Identify which cell holds the provided text, then report its (x, y) central coordinate. 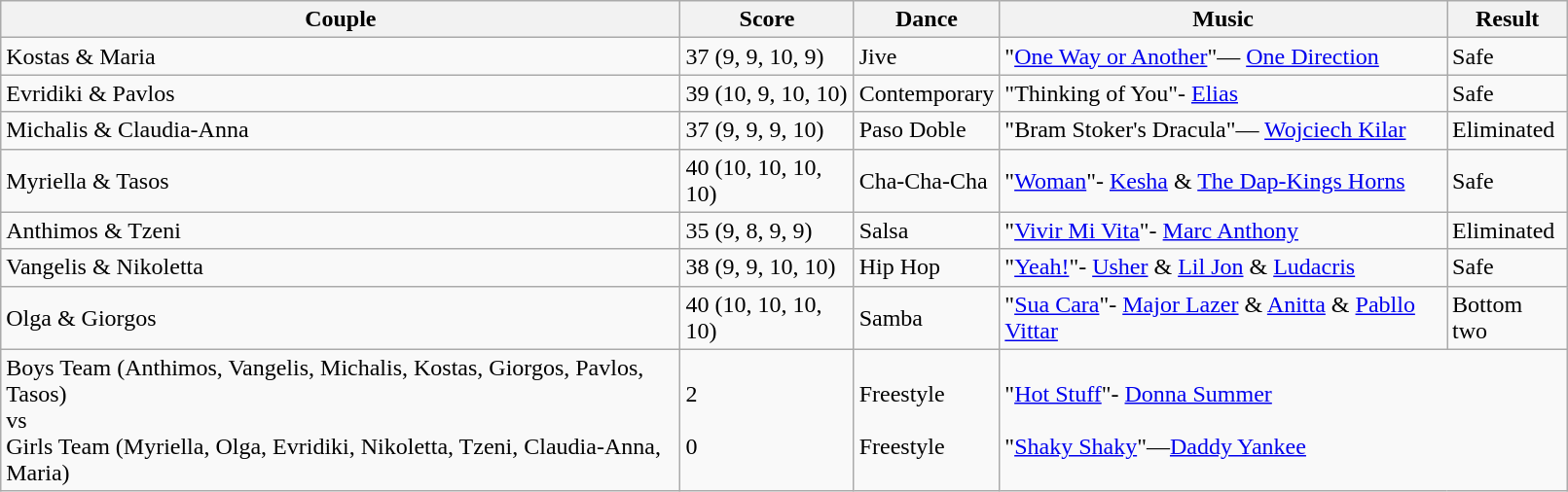
Kostas & Maria (341, 56)
Result (1507, 19)
"Hot Stuff"- Donna Summer"Shaky Shaky"—Daddy Yankee (1284, 420)
Samba (927, 317)
39 (10, 9, 10, 10) (767, 93)
Dance (927, 19)
Jive (927, 56)
20 (767, 420)
Evridiki & Pavlos (341, 93)
Anthimos & Tzeni (341, 230)
"Sua Cara"- Major Lazer & Anitta & Pabllo Vittar (1223, 317)
Vangelis & Nikoletta (341, 267)
Music (1223, 19)
"Woman"- Kesha & The Dap-Kings Horns (1223, 181)
FreestyleFreestyle (927, 420)
Hip Hop (927, 267)
Myriella & Tasos (341, 181)
Olga & Giorgos (341, 317)
37 (9, 9, 10, 9) (767, 56)
"Vivir Mi Vita"- Marc Anthony (1223, 230)
Paso Doble (927, 130)
"Yeah!"- Usher & Lil Jon & Ludacris (1223, 267)
38 (9, 9, 10, 10) (767, 267)
"Bram Stoker's Dracula"— Wojciech Kilar (1223, 130)
Michalis & Claudia-Anna (341, 130)
37 (9, 9, 9, 10) (767, 130)
Salsa (927, 230)
"One Way or Another"— One Direction (1223, 56)
Score (767, 19)
Contemporary (927, 93)
"Thinking of You"- Elias (1223, 93)
35 (9, 8, 9, 9) (767, 230)
Bottom two (1507, 317)
Couple (341, 19)
Cha-Cha-Cha (927, 181)
